Search for the cell housing the specified text and yield its [x, y] center coordinate. 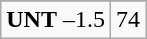
UNT –1.5 [56, 20]
74 [128, 20]
